For the text-containing cell, return its midpoint in (x, y) coordinate format. 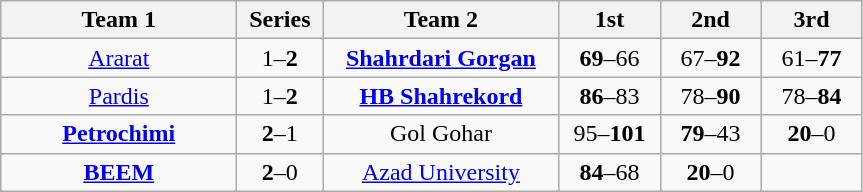
95–101 (610, 134)
2nd (710, 20)
Shahrdari Gorgan (441, 58)
Series (280, 20)
1st (610, 20)
67–92 (710, 58)
Gol Gohar (441, 134)
Ararat (119, 58)
Team 2 (441, 20)
HB Shahrekord (441, 96)
3rd (812, 20)
BEEM (119, 172)
84–68 (610, 172)
2–1 (280, 134)
78–90 (710, 96)
2–0 (280, 172)
69–66 (610, 58)
86–83 (610, 96)
Pardis (119, 96)
61–77 (812, 58)
79–43 (710, 134)
78–84 (812, 96)
Team 1 (119, 20)
Petrochimi (119, 134)
Azad University (441, 172)
